Return the [x, y] coordinate for the center point of the cell that contains the specified text.  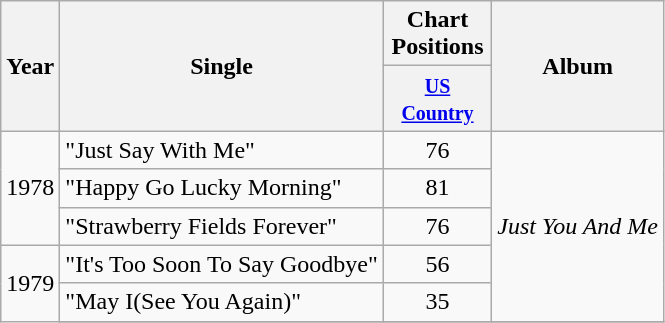
Single [222, 66]
35 [438, 302]
"Happy Go Lucky Morning" [222, 188]
Chart Positions [438, 34]
81 [438, 188]
1978 [30, 188]
"Just Say With Me" [222, 150]
"Strawberry Fields Forever" [222, 226]
Just You And Me [578, 226]
1979 [30, 283]
Year [30, 66]
US Country [438, 98]
56 [438, 264]
Album [578, 66]
"May I(See You Again)" [222, 302]
"It's Too Soon To Say Goodbye" [222, 264]
